Scan for the cell matching the given text and deliver its [x, y] coordinate at center. 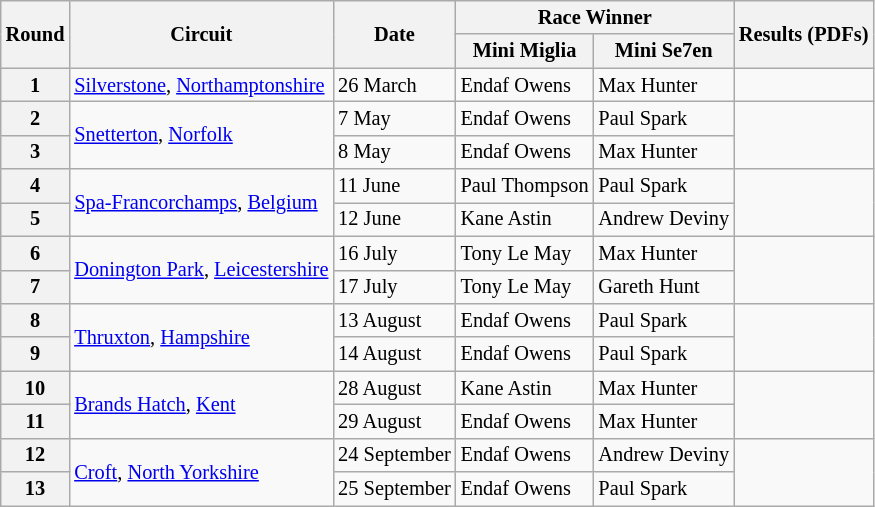
Paul Thompson [525, 186]
Thruxton, Hampshire [201, 336]
25 September [394, 489]
24 September [394, 455]
12 June [394, 219]
8 [36, 320]
Brands Hatch, Kent [201, 404]
Spa-Francorchamps, Belgium [201, 202]
Race Winner [595, 17]
13 August [394, 320]
3 [36, 152]
10 [36, 388]
5 [36, 219]
Mini Se7en [663, 51]
6 [36, 253]
Results (PDFs) [804, 34]
17 July [394, 287]
11 [36, 421]
16 July [394, 253]
Silverstone, Northamptonshire [201, 85]
9 [36, 354]
Date [394, 34]
11 June [394, 186]
Donington Park, Leicestershire [201, 270]
4 [36, 186]
29 August [394, 421]
7 May [394, 118]
Circuit [201, 34]
Croft, North Yorkshire [201, 472]
1 [36, 85]
8 May [394, 152]
Gareth Hunt [663, 287]
Round [36, 34]
12 [36, 455]
2 [36, 118]
13 [36, 489]
28 August [394, 388]
14 August [394, 354]
Snetterton, Norfolk [201, 134]
26 March [394, 85]
7 [36, 287]
Mini Miglia [525, 51]
